Provide the (X, Y) coordinate of the cell's center where the given text is located.  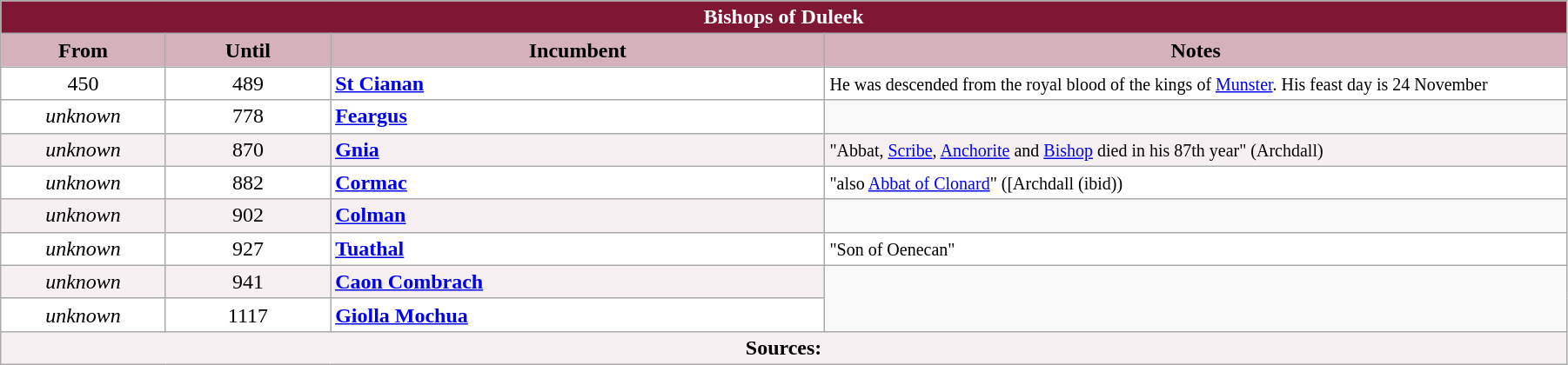
870 (247, 149)
"Abbat, Scribe, Anchorite and Bishop died in his 87th year" (Archdall) (1196, 149)
Bishops of Duleek (784, 17)
Tuathal (578, 249)
927 (247, 249)
941 (247, 282)
Incumbent (578, 50)
778 (247, 116)
1117 (247, 315)
Until (247, 50)
Giolla Mochua (578, 315)
"also Abbat of Clonard" ([Archdall (ibid)) (1196, 182)
Gnia (578, 149)
St Cianan (578, 83)
Cormac (578, 182)
Colman (578, 216)
From (84, 50)
Notes (1196, 50)
Sources: (784, 348)
"Son of Oenecan" (1196, 249)
Feargus (578, 116)
He was descended from the royal blood of the kings of Munster. His feast day is 24 November (1196, 83)
882 (247, 182)
902 (247, 216)
450 (84, 83)
489 (247, 83)
Caon Combrach (578, 282)
